Capture the cell that displays the provided text and extract its [x, y] central coordinate. 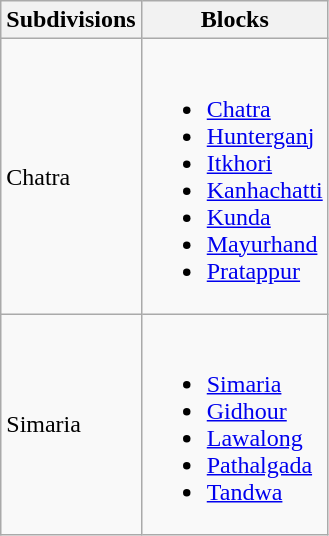
Subdivisions [71, 20]
SimariaGidhourLawalongPathalgadaTandwa [234, 424]
Simaria [71, 424]
ChatraHunterganjItkhoriKanhachattiKundaMayurhandPratappur [234, 176]
Chatra [71, 176]
Blocks [234, 20]
